Determine the [x, y] coordinate at the center of the cell enclosing the given text.  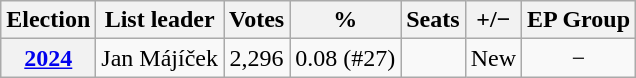
EP Group [579, 20]
− [579, 58]
% [346, 20]
+/− [493, 20]
Votes [257, 20]
2,296 [257, 58]
New [493, 58]
2024 [48, 58]
Jan Májíček [160, 58]
Seats [433, 20]
Election [48, 20]
List leader [160, 20]
0.08 (#27) [346, 58]
